Detect which cell encompasses the target text, then output its [x, y] center coordinate. 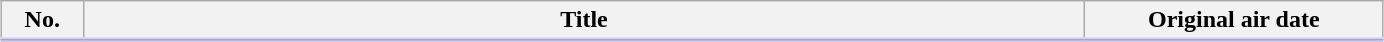
No. [42, 21]
Title [584, 21]
Original air date [1234, 21]
